Pinpoint the cell where the given text exists, returning its [X, Y] midpoint coordinate. 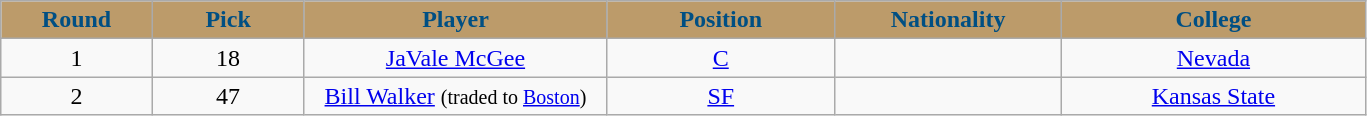
1 [77, 58]
Bill Walker (traded to Boston) [456, 96]
Kansas State [1214, 96]
Position [720, 20]
SF [720, 96]
C [720, 58]
18 [228, 58]
47 [228, 96]
Nevada [1214, 58]
College [1214, 20]
Pick [228, 20]
2 [77, 96]
Player [456, 20]
Nationality [948, 20]
Round [77, 20]
JaVale McGee [456, 58]
